Capture the cell that displays the provided text and extract its (x, y) central coordinate. 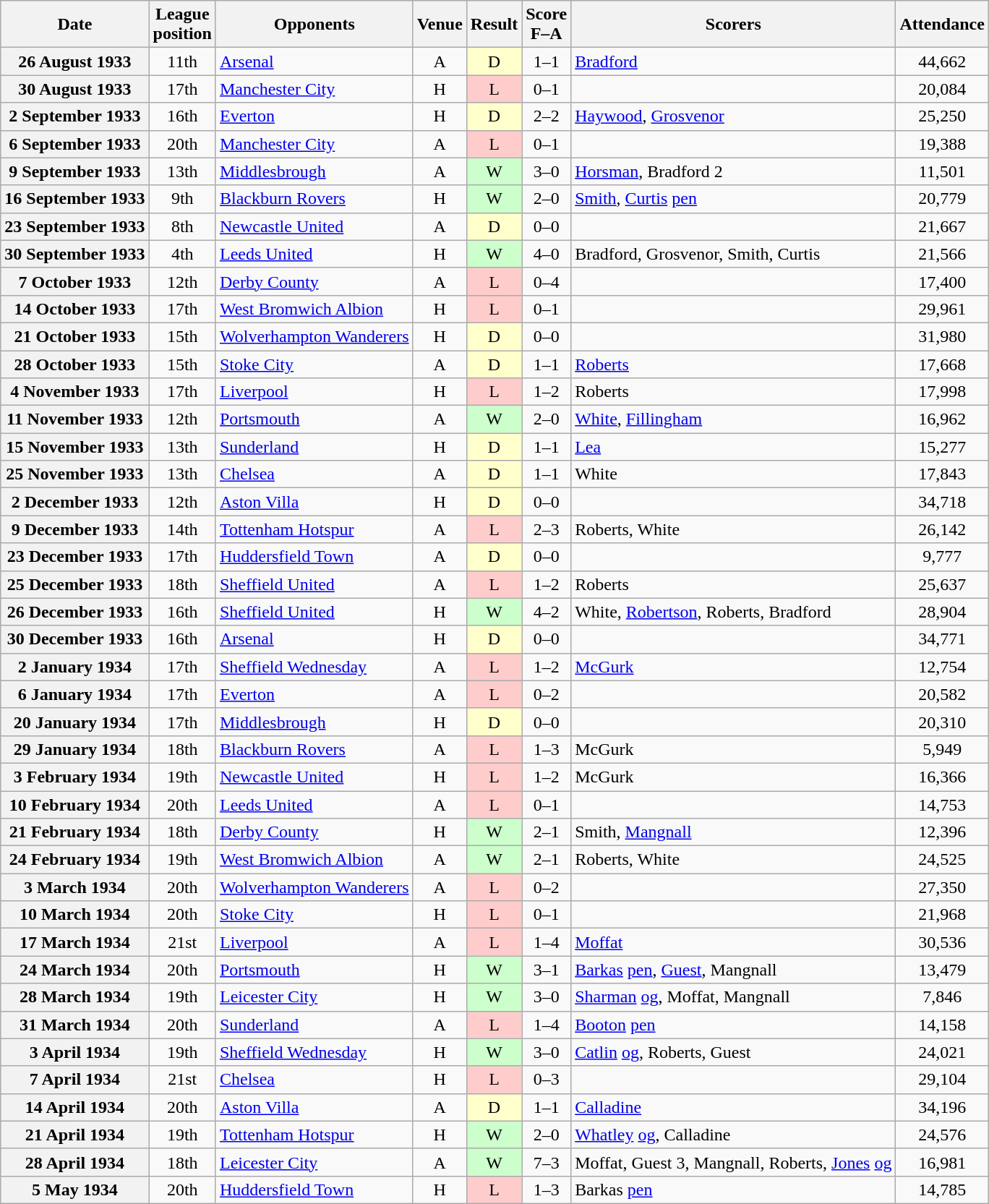
10 February 1934 (75, 805)
16 September 1933 (75, 199)
6 September 1933 (75, 144)
Sharman og, Moffat, Mangnall (733, 997)
ScoreF–A (547, 25)
26 December 1933 (75, 612)
10 March 1934 (75, 915)
12,754 (942, 667)
Horsman, Bradford 2 (733, 171)
17 March 1934 (75, 942)
20,582 (942, 694)
Calladine (733, 1107)
29,104 (942, 1080)
29,961 (942, 309)
3 March 1934 (75, 887)
21 October 1933 (75, 336)
Opponents (314, 25)
29 January 1934 (75, 749)
15 November 1933 (75, 447)
20 January 1934 (75, 722)
White, Fillingham (733, 419)
Leagueposition (182, 25)
24 March 1934 (75, 970)
White, Robertson, Roberts, Bradford (733, 612)
Date (75, 25)
21,667 (942, 226)
14,785 (942, 1190)
30,536 (942, 942)
Lea (733, 447)
3–1 (547, 970)
24,576 (942, 1135)
28,904 (942, 612)
34,771 (942, 639)
14 April 1934 (75, 1107)
5,949 (942, 749)
17,843 (942, 474)
14,753 (942, 805)
4–2 (547, 612)
14 October 1933 (75, 309)
3 April 1934 (75, 1052)
34,196 (942, 1107)
11th (182, 61)
5 May 1934 (75, 1190)
21 April 1934 (75, 1135)
25,637 (942, 584)
4th (182, 254)
21,566 (942, 254)
24 February 1934 (75, 860)
7–3 (547, 1162)
7 April 1934 (75, 1080)
Venue (440, 25)
20,084 (942, 89)
6 January 1934 (75, 694)
0–4 (547, 281)
8th (182, 226)
25 December 1933 (75, 584)
12,396 (942, 832)
11,501 (942, 171)
2 September 1933 (75, 116)
4 November 1933 (75, 392)
Bradford, Grosvenor, Smith, Curtis (733, 254)
25 November 1933 (75, 474)
Result (494, 25)
2–3 (547, 529)
Smith, Mangnall (733, 832)
Whatley og, Calladine (733, 1135)
30 December 1933 (75, 639)
34,718 (942, 502)
Moffat, Guest 3, Mangnall, Roberts, Jones og (733, 1162)
23 September 1933 (75, 226)
17,400 (942, 281)
Barkas pen (733, 1190)
2–2 (547, 116)
9th (182, 199)
2 December 1933 (75, 502)
Attendance (942, 25)
7,846 (942, 997)
23 December 1933 (75, 557)
9 September 1933 (75, 171)
21,968 (942, 915)
Catlin og, Roberts, Guest (733, 1052)
9,777 (942, 557)
26 August 1933 (75, 61)
13,479 (942, 970)
White (733, 474)
28 October 1933 (75, 364)
31 March 1934 (75, 1025)
30 August 1933 (75, 89)
0–3 (547, 1080)
Haywood, Grosvenor (733, 116)
16,366 (942, 777)
7 October 1933 (75, 281)
17,998 (942, 392)
28 April 1934 (75, 1162)
4–0 (547, 254)
Moffat (733, 942)
25,250 (942, 116)
Booton pen (733, 1025)
16,962 (942, 419)
14,158 (942, 1025)
11 November 1933 (75, 419)
2 January 1934 (75, 667)
24,021 (942, 1052)
20,779 (942, 199)
44,662 (942, 61)
20,310 (942, 722)
28 March 1934 (75, 997)
Barkas pen, Guest, Mangnall (733, 970)
19,388 (942, 144)
31,980 (942, 336)
3 February 1934 (75, 777)
9 December 1933 (75, 529)
14th (182, 529)
Smith, Curtis pen (733, 199)
16,981 (942, 1162)
27,350 (942, 887)
30 September 1933 (75, 254)
Bradford (733, 61)
17,668 (942, 364)
26,142 (942, 529)
21 February 1934 (75, 832)
24,525 (942, 860)
15,277 (942, 447)
Scorers (733, 25)
